Scan for the cell matching the given text and deliver its (x, y) coordinate at center. 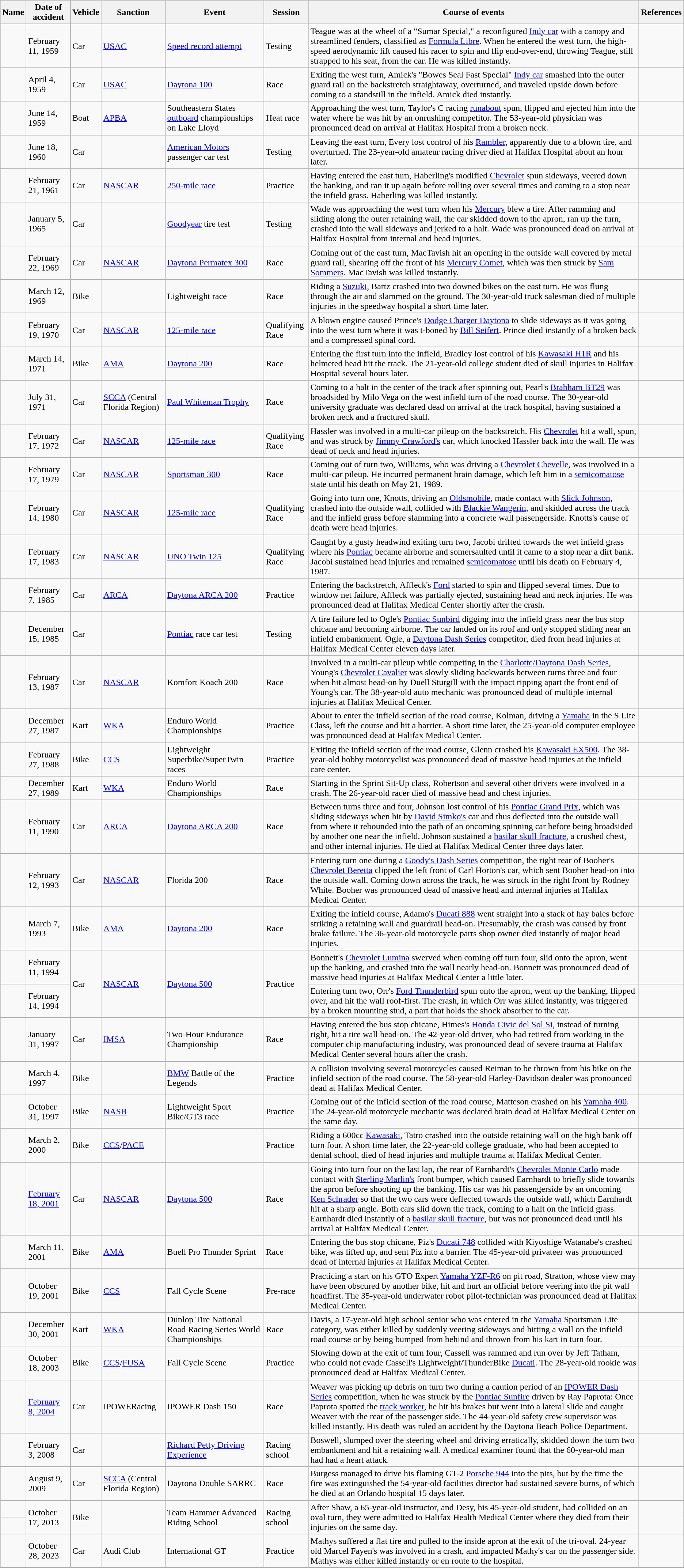
March 12, 1969 (48, 296)
Daytona 100 (214, 84)
Team Hammer Advanced Riding School (214, 1517)
October 18, 2003 (48, 1363)
Southeastern States outboard championships on Lake Lloyd (214, 118)
Richard Petty Driving Experience (214, 1450)
December 30, 2001 (48, 1329)
Sanction (133, 12)
February 19, 1970 (48, 330)
February 17, 1979 (48, 475)
February 27, 1988 (48, 759)
CCS/PACE (133, 1145)
February 14, 1994 (48, 1001)
NASB (133, 1112)
Daytona Double SARRC (214, 1484)
February 14, 1980 (48, 513)
July 31, 1971 (48, 402)
February 21, 1961 (48, 185)
CCS/FUSA (133, 1363)
August 9, 2009 (48, 1484)
February 11, 1959 (48, 46)
October 28, 2023 (48, 1551)
Two-Hour Endurance Championship (214, 1039)
Florida 200 (214, 880)
February 17, 1972 (48, 441)
February 22, 1969 (48, 262)
Komfort Koach 200 (214, 682)
February 11, 1994 (48, 967)
Audi Club (133, 1551)
June 18, 1960 (48, 152)
December 27, 1989 (48, 788)
Paul Whiteman Trophy (214, 402)
June 14, 1959 (48, 118)
Course of events (474, 12)
February 7, 1985 (48, 595)
International GT (214, 1551)
Lightweight race (214, 296)
February 3, 2008 (48, 1450)
IPOWER Dash 150 (214, 1406)
Pre-race (286, 1291)
Buell Pro Thunder Sprint (214, 1252)
250-mile race (214, 185)
Session (286, 12)
December 27, 1987 (48, 726)
American Motors passenger car test (214, 152)
Lightweight Superbike/SuperTwin races (214, 759)
Event (214, 12)
February 11, 1990 (48, 827)
Boat (85, 118)
IMSA (133, 1039)
February 17, 1983 (48, 556)
APBA (133, 118)
UNO Twin 125 (214, 556)
February 12, 1993 (48, 880)
February 8, 2004 (48, 1406)
IPOWERacing (133, 1406)
Heat race (286, 118)
October 19, 2001 (48, 1291)
Speed record attempt (214, 46)
March 2, 2000 (48, 1145)
Pontiac race car test (214, 634)
Goodyear tire test (214, 224)
Dunlop Tire National Road Racing Series World Championships (214, 1329)
Name (13, 12)
March 4, 1997 (48, 1078)
Date of accident (48, 12)
March 11, 2001 (48, 1252)
December 15, 1985 (48, 634)
BMW Battle of the Legends (214, 1078)
March 7, 1993 (48, 929)
Vehicle (85, 12)
January 5, 1965 (48, 224)
February 18, 2001 (48, 1199)
March 14, 1971 (48, 363)
October 17, 2013 (48, 1517)
October 31, 1997 (48, 1112)
April 4, 1959 (48, 84)
Sportsman 300 (214, 475)
January 31, 1997 (48, 1039)
February 13, 1987 (48, 682)
Lightweight Sport Bike/GT3 race (214, 1112)
Daytona Permatex 300 (214, 262)
References (661, 12)
